Detect which cell encompasses the target text, then output its (X, Y) center coordinate. 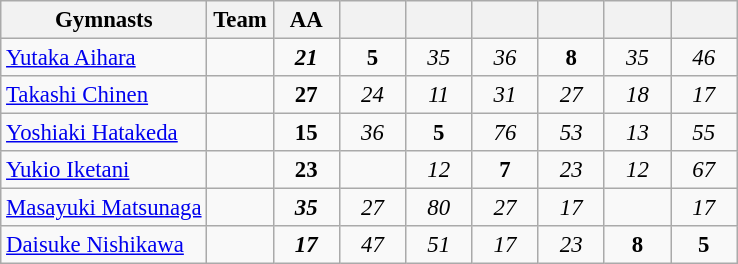
Takashi Chinen (104, 95)
31 (505, 95)
AA (306, 20)
55 (703, 133)
18 (637, 95)
Daisuke Nishikawa (104, 245)
Yukio Iketani (104, 170)
46 (703, 58)
53 (571, 133)
Yoshiaki Hatakeda (104, 133)
80 (439, 208)
Team (240, 20)
Masayuki Matsunaga (104, 208)
15 (306, 133)
51 (439, 245)
7 (505, 170)
Gymnasts (104, 20)
67 (703, 170)
76 (505, 133)
47 (372, 245)
Yutaka Aihara (104, 58)
21 (306, 58)
24 (372, 95)
13 (637, 133)
11 (439, 95)
